Determine the (x, y) coordinate at the center of the cell enclosing the given text.  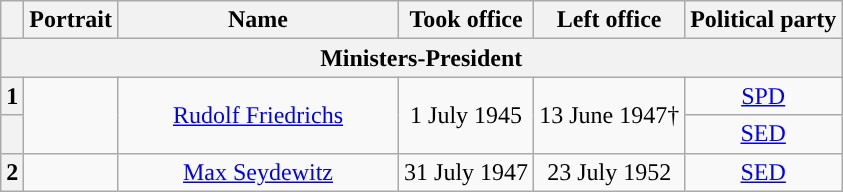
Rudolf Friedrichs (258, 115)
Left office (610, 20)
Took office (466, 20)
Ministers-President (422, 58)
23 July 1952 (610, 172)
Max Seydewitz (258, 172)
Portrait (71, 20)
1 (12, 96)
SPD (764, 96)
Name (258, 20)
1 July 1945 (466, 115)
2 (12, 172)
Political party (764, 20)
31 July 1947 (466, 172)
13 June 1947† (610, 115)
